Determine the (X, Y) coordinate at the center of the cell enclosing the given text.  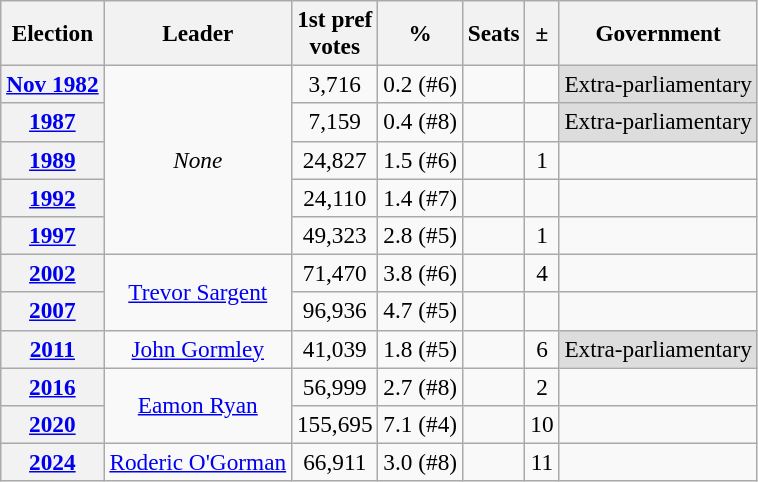
4.7 (#5) (420, 311)
71,470 (335, 273)
1987 (52, 122)
10 (542, 424)
155,695 (335, 424)
49,323 (335, 235)
Leader (198, 32)
Government (658, 32)
2016 (52, 386)
2024 (52, 462)
Seats (494, 32)
1992 (52, 197)
John Gormley (198, 349)
0.2 (#6) (420, 84)
66,911 (335, 462)
% (420, 32)
1.4 (#7) (420, 197)
1.5 (#6) (420, 160)
1.8 (#5) (420, 349)
2020 (52, 424)
56,999 (335, 386)
3.0 (#8) (420, 462)
7,159 (335, 122)
1997 (52, 235)
6 (542, 349)
Trevor Sargent (198, 292)
Nov 1982 (52, 84)
2002 (52, 273)
24,827 (335, 160)
24,110 (335, 197)
Roderic O'Gorman (198, 462)
3,716 (335, 84)
Eamon Ryan (198, 405)
1st prefvotes (335, 32)
2011 (52, 349)
None (198, 160)
2007 (52, 311)
11 (542, 462)
2.8 (#5) (420, 235)
2 (542, 386)
3.8 (#6) (420, 273)
Election (52, 32)
2.7 (#8) (420, 386)
7.1 (#4) (420, 424)
41,039 (335, 349)
96,936 (335, 311)
± (542, 32)
1989 (52, 160)
4 (542, 273)
0.4 (#8) (420, 122)
